Return the [x, y] coordinate for the center point of the cell that contains the specified text.  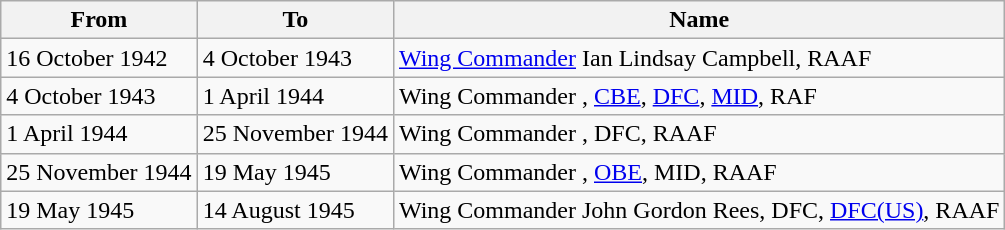
Name [698, 20]
To [295, 20]
Wing Commander , CBE, DFC, MID, RAF [698, 96]
Wing Commander Ian Lindsay Campbell, RAAF [698, 58]
Wing Commander , OBE, MID, RAAF [698, 172]
From [99, 20]
14 August 1945 [295, 210]
Wing Commander , DFC, RAAF [698, 134]
Wing Commander John Gordon Rees, DFC, DFC(US), RAAF [698, 210]
16 October 1942 [99, 58]
